Search for the cell housing the specified text and yield its [x, y] center coordinate. 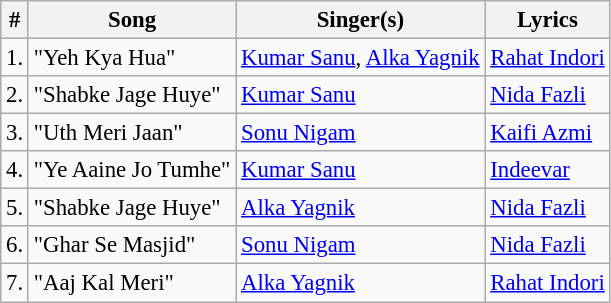
Kumar Sanu, Alka Yagnik [360, 58]
4. [15, 170]
"Yeh Kya Hua" [132, 58]
# [15, 20]
1. [15, 58]
"Ghar Se Masjid" [132, 245]
Kaifi Azmi [548, 133]
Indeevar [548, 170]
Singer(s) [360, 20]
"Uth Meri Jaan" [132, 133]
Song [132, 20]
7. [15, 283]
"Ye Aaine Jo Tumhe" [132, 170]
3. [15, 133]
5. [15, 208]
"Aaj Kal Meri" [132, 283]
6. [15, 245]
Lyrics [548, 20]
2. [15, 95]
